Extract the [X, Y] coordinate from the center of the cell holding the provided text.  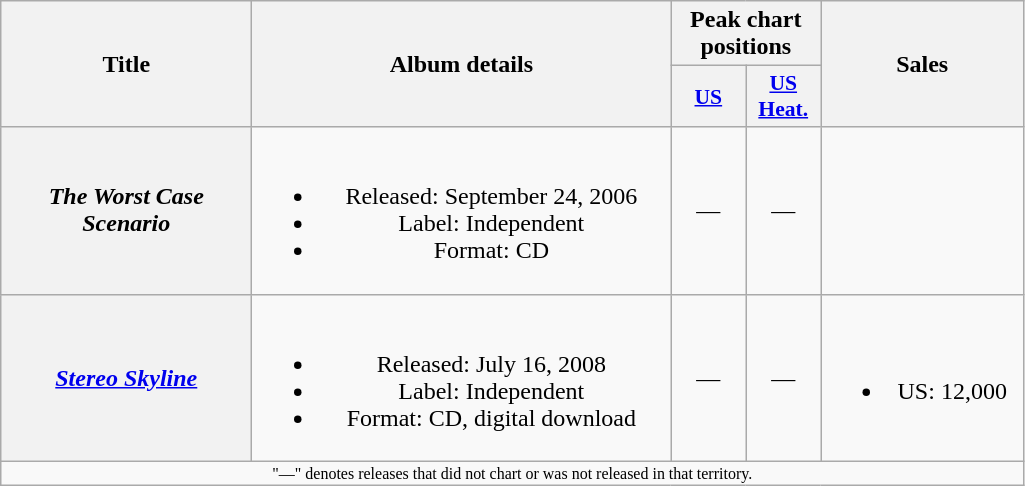
Album details [462, 64]
Released: July 16, 2008Label: IndependentFormat: CD, digital download [462, 378]
USHeat. [784, 96]
Released: September 24, 2006Label: IndependentFormat: CD [462, 210]
Title [126, 64]
"—" denotes releases that did not chart or was not released in that territory. [512, 473]
US [708, 96]
The Worst Case Scenario [126, 210]
Stereo Skyline [126, 378]
US: 12,000 [922, 378]
Sales [922, 64]
Peak chart positions [746, 34]
